Return the [X, Y] coordinate for the center point of the cell that contains the specified text.  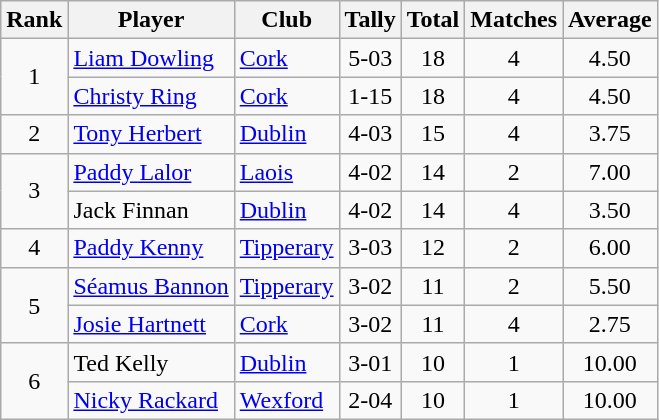
Christy Ring [151, 96]
3 [34, 191]
6 [34, 381]
Nicky Rackard [151, 400]
2-04 [370, 400]
Player [151, 20]
7.00 [610, 172]
Jack Finnan [151, 210]
Paddy Kenny [151, 248]
6.00 [610, 248]
5-03 [370, 58]
Club [286, 20]
3-03 [370, 248]
3.50 [610, 210]
Laois [286, 172]
12 [433, 248]
5.50 [610, 286]
Total [433, 20]
Paddy Lalor [151, 172]
15 [433, 134]
Rank [34, 20]
3-01 [370, 362]
5 [34, 305]
Josie Hartnett [151, 324]
Tony Herbert [151, 134]
Average [610, 20]
4-03 [370, 134]
Séamus Bannon [151, 286]
Liam Dowling [151, 58]
1-15 [370, 96]
3.75 [610, 134]
2.75 [610, 324]
Tally [370, 20]
Matches [514, 20]
Ted Kelly [151, 362]
Wexford [286, 400]
